Locate the cell with the specified text and output its [X, Y] center coordinate. 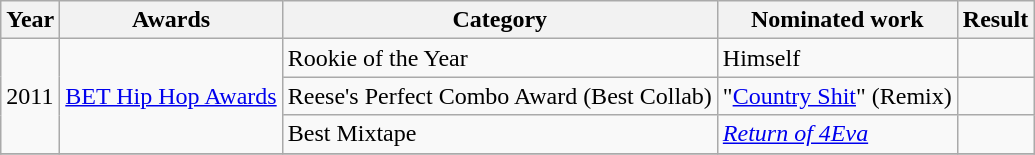
BET Hip Hop Awards [171, 96]
Reese's Perfect Combo Award (Best Collab) [500, 96]
Result [995, 20]
2011 [30, 96]
Year [30, 20]
Himself [837, 58]
Nominated work [837, 20]
"Country Shit" (Remix) [837, 96]
Best Mixtape [500, 134]
Category [500, 20]
Rookie of the Year [500, 58]
Awards [171, 20]
Return of 4Eva [837, 134]
